Return the (x, y) coordinate for the center point of the cell that contains the specified text.  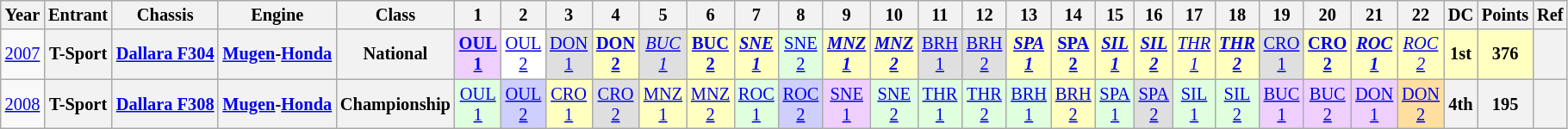
7 (756, 15)
195 (1505, 104)
17 (1194, 15)
2 (524, 15)
2008 (22, 104)
6 (710, 15)
13 (1029, 15)
Championship (395, 104)
16 (1154, 15)
10 (894, 15)
22 (1421, 15)
Engine (277, 15)
15 (1115, 15)
Dallara F304 (165, 54)
Class (395, 15)
Year (22, 15)
1st (1461, 54)
4 (615, 15)
5 (663, 15)
376 (1505, 54)
4th (1461, 104)
Chassis (165, 15)
14 (1073, 15)
18 (1237, 15)
21 (1374, 15)
8 (801, 15)
2007 (22, 54)
Entrant (78, 15)
1 (478, 15)
Points (1505, 15)
3 (569, 15)
19 (1282, 15)
9 (846, 15)
DC (1461, 15)
Dallara F308 (165, 104)
Ref (1550, 15)
20 (1327, 15)
11 (940, 15)
National (395, 54)
12 (985, 15)
